Identify which cell holds the provided text, then report its [X, Y] central coordinate. 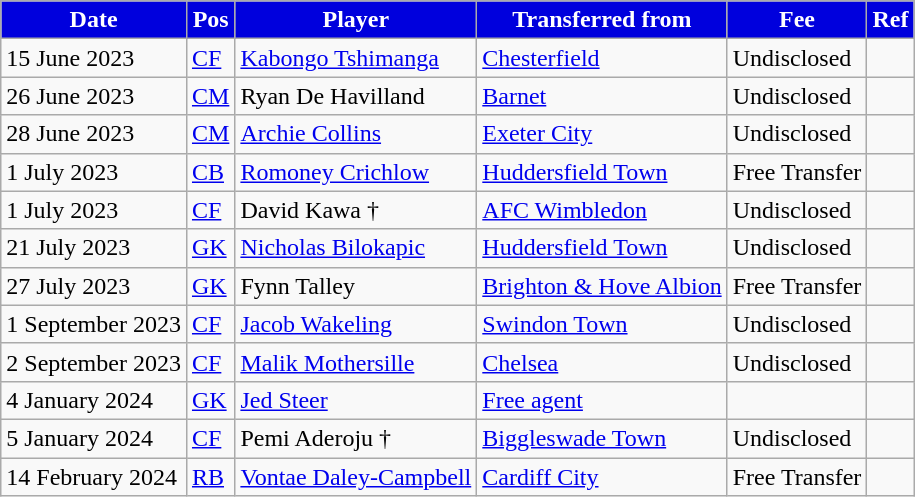
Chesterfield [602, 58]
14 February 2024 [94, 477]
AFC Wimbledon [602, 210]
Swindon Town [602, 324]
RB [210, 477]
21 July 2023 [94, 248]
Nicholas Bilokapic [356, 248]
Ref [890, 20]
28 June 2023 [94, 134]
Date [94, 20]
Pos [210, 20]
Kabongo Tshimanga [356, 58]
Player [356, 20]
CB [210, 172]
Malik Mothersille [356, 362]
Barnet [602, 96]
Pemi Aderoju † [356, 438]
26 June 2023 [94, 96]
Jacob Wakeling [356, 324]
Biggleswade Town [602, 438]
Fee [797, 20]
Cardiff City [602, 477]
Brighton & Hove Albion [602, 286]
Ryan De Havilland [356, 96]
1 September 2023 [94, 324]
4 January 2024 [94, 400]
Transferred from [602, 20]
Free agent [602, 400]
Fynn Talley [356, 286]
5 January 2024 [94, 438]
Archie Collins [356, 134]
27 July 2023 [94, 286]
David Kawa † [356, 210]
Romoney Crichlow [356, 172]
15 June 2023 [94, 58]
Jed Steer [356, 400]
Chelsea [602, 362]
Exeter City [602, 134]
2 September 2023 [94, 362]
Vontae Daley-Campbell [356, 477]
